From the cell containing the given text, extract its center point as [x, y] coordinate. 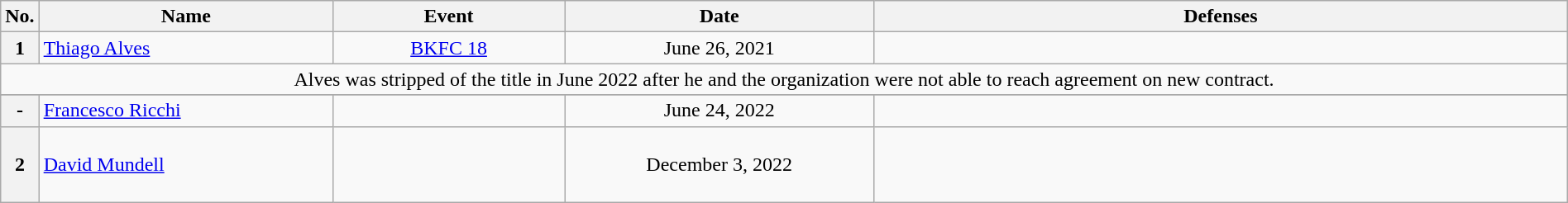
Alves was stripped of the title in June 2022 after he and the organization were not able to reach agreement on new contract. [784, 79]
1 [20, 48]
Event [448, 17]
June 24, 2022 [719, 111]
Defenses [1221, 17]
BKFC 18 [448, 48]
December 3, 2022 [719, 164]
No. [20, 17]
Name [185, 17]
David Mundell [185, 164]
Thiago Alves [185, 48]
2 [20, 164]
Francesco Ricchi [185, 111]
June 26, 2021 [719, 48]
- [20, 111]
Date [719, 17]
